Determine the [x, y] coordinate at the center of the cell enclosing the given text.  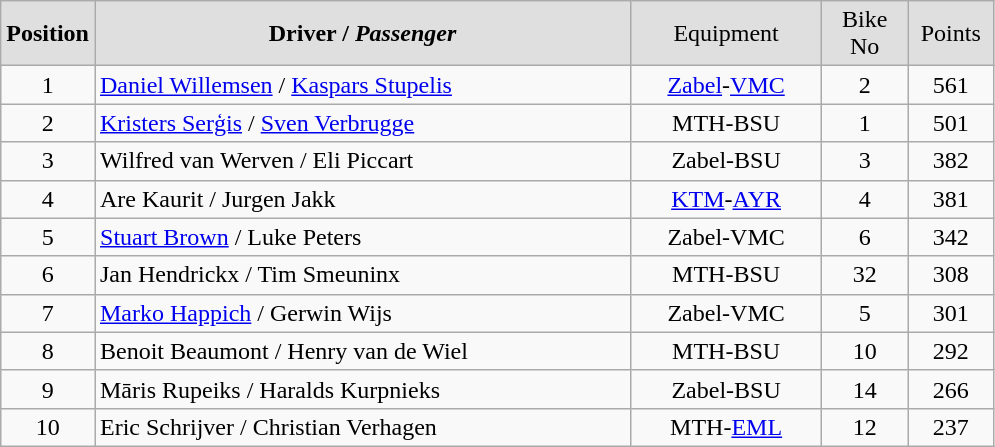
561 [951, 85]
8 [48, 351]
Kristers Serģis / Sven Verbrugge [362, 123]
301 [951, 313]
14 [865, 389]
Daniel Willemsen / Kaspars Stupelis [362, 85]
32 [865, 275]
Are Kaurit / Jurgen Jakk [362, 199]
Position [48, 34]
7 [48, 313]
501 [951, 123]
292 [951, 351]
Māris Rupeiks / Haralds Kurpnieks [362, 389]
Driver / Passenger [362, 34]
Equipment [726, 34]
Marko Happich / Gerwin Wijs [362, 313]
266 [951, 389]
Wilfred van Werven / Eli Piccart [362, 161]
Stuart Brown / Luke Peters [362, 237]
12 [865, 427]
308 [951, 275]
Points [951, 34]
Eric Schrijver / Christian Verhagen [362, 427]
381 [951, 199]
382 [951, 161]
9 [48, 389]
MTH-EML [726, 427]
Jan Hendrickx / Tim Smeuninx [362, 275]
Bike No [865, 34]
237 [951, 427]
342 [951, 237]
KTM-AYR [726, 199]
Benoit Beaumont / Henry van de Wiel [362, 351]
